Return [X, Y] of the center of cell containing provided text 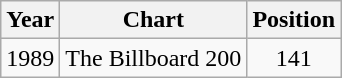
141 [294, 58]
The Billboard 200 [154, 58]
Chart [154, 20]
Year [30, 20]
Position [294, 20]
1989 [30, 58]
